Detect which cell encompasses the target text, then output its (x, y) center coordinate. 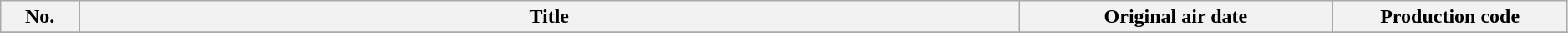
Title (550, 17)
No. (40, 17)
Original air date (1176, 17)
Production code (1450, 17)
